From the cell containing the given text, extract its center point as [x, y] coordinate. 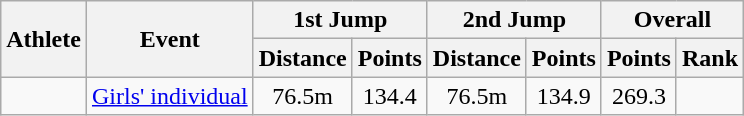
Girls' individual [170, 96]
269.3 [638, 96]
1st Jump [340, 20]
Rank [710, 58]
134.4 [390, 96]
134.9 [564, 96]
Athlete [44, 39]
Overall [672, 20]
2nd Jump [514, 20]
Event [170, 39]
